Search for the cell housing the specified text and yield its [x, y] center coordinate. 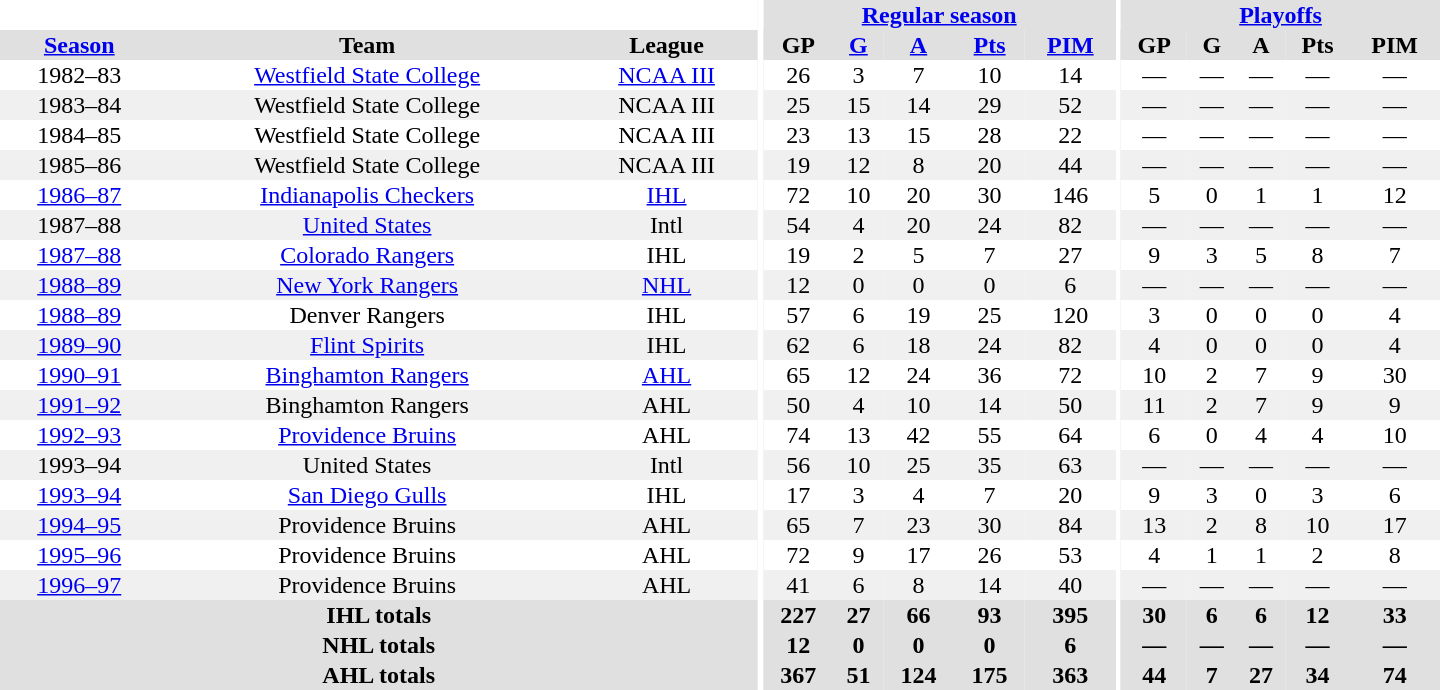
62 [798, 345]
Denver Rangers [368, 315]
Season [80, 45]
1982–83 [80, 75]
Team [368, 45]
29 [990, 105]
395 [1070, 615]
1984–85 [80, 135]
San Diego Gulls [368, 495]
84 [1070, 525]
120 [1070, 315]
NHL totals [378, 645]
1986–87 [80, 195]
63 [1070, 465]
Flint Spirits [368, 345]
40 [1070, 585]
Colorado Rangers [368, 255]
1991–92 [80, 405]
IHL totals [378, 615]
22 [1070, 135]
1989–90 [80, 345]
227 [798, 615]
1992–93 [80, 435]
56 [798, 465]
55 [990, 435]
66 [918, 615]
18 [918, 345]
1983–84 [80, 105]
42 [918, 435]
34 [1318, 675]
124 [918, 675]
51 [858, 675]
NHL [667, 285]
35 [990, 465]
Regular season [940, 15]
93 [990, 615]
54 [798, 225]
1995–96 [80, 555]
146 [1070, 195]
New York Rangers [368, 285]
1994–95 [80, 525]
1990–91 [80, 375]
1996–97 [80, 585]
1985–86 [80, 165]
Playoffs [1280, 15]
52 [1070, 105]
11 [1154, 405]
28 [990, 135]
33 [1394, 615]
53 [1070, 555]
367 [798, 675]
Indianapolis Checkers [368, 195]
57 [798, 315]
64 [1070, 435]
36 [990, 375]
AHL totals [378, 675]
41 [798, 585]
175 [990, 675]
League [667, 45]
363 [1070, 675]
